Extract the (X, Y) coordinate from the center of the cell holding the provided text.  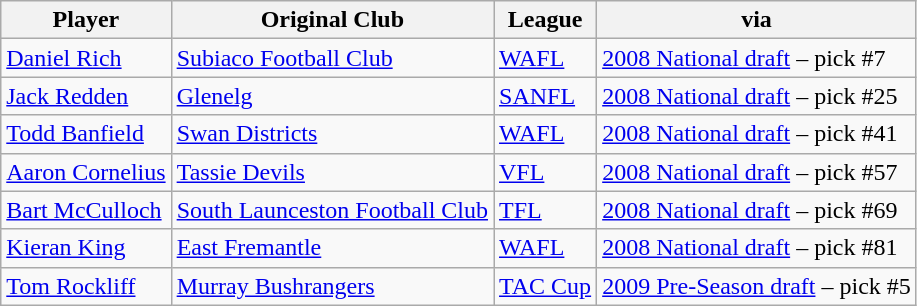
Glenelg (332, 96)
Swan Districts (332, 134)
2008 National draft – pick #41 (757, 134)
Subiaco Football Club (332, 58)
Daniel Rich (86, 58)
Tassie Devils (332, 172)
Murray Bushrangers (332, 286)
via (757, 20)
2009 Pre-Season draft – pick #5 (757, 286)
2008 National draft – pick #57 (757, 172)
TAC Cup (546, 286)
Jack Redden (86, 96)
2008 National draft – pick #69 (757, 210)
South Launceston Football Club (332, 210)
Aaron Cornelius (86, 172)
TFL (546, 210)
2008 National draft – pick #81 (757, 248)
Kieran King (86, 248)
SANFL (546, 96)
League (546, 20)
Tom Rockliff (86, 286)
Bart McCulloch (86, 210)
Player (86, 20)
Original Club (332, 20)
2008 National draft – pick #25 (757, 96)
Todd Banfield (86, 134)
VFL (546, 172)
2008 National draft – pick #7 (757, 58)
East Fremantle (332, 248)
